Locate the cell with the specified text and output its [X, Y] center coordinate. 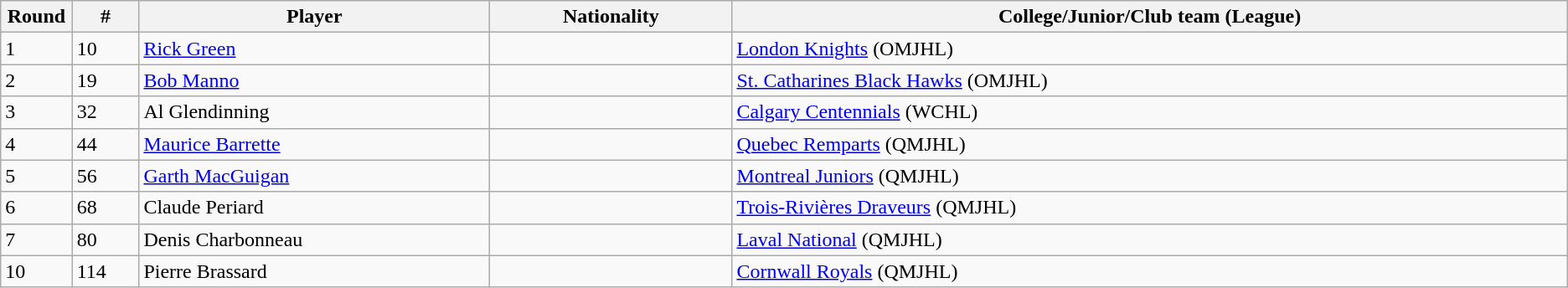
Laval National (QMJHL) [1149, 239]
44 [106, 144]
19 [106, 80]
Player [315, 17]
80 [106, 239]
114 [106, 271]
Claude Periard [315, 208]
3 [37, 112]
Bob Manno [315, 80]
7 [37, 239]
Maurice Barrette [315, 144]
Pierre Brassard [315, 271]
32 [106, 112]
6 [37, 208]
68 [106, 208]
Trois-Rivières Draveurs (QMJHL) [1149, 208]
Rick Green [315, 49]
Quebec Remparts (QMJHL) [1149, 144]
Cornwall Royals (QMJHL) [1149, 271]
# [106, 17]
1 [37, 49]
56 [106, 176]
London Knights (OMJHL) [1149, 49]
Montreal Juniors (QMJHL) [1149, 176]
4 [37, 144]
St. Catharines Black Hawks (OMJHL) [1149, 80]
Al Glendinning [315, 112]
5 [37, 176]
Nationality [611, 17]
Calgary Centennials (WCHL) [1149, 112]
Denis Charbonneau [315, 239]
Round [37, 17]
2 [37, 80]
College/Junior/Club team (League) [1149, 17]
Garth MacGuigan [315, 176]
